Output the [X, Y] coordinate of the center of the cell containing the given text.  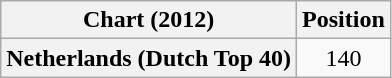
140 [344, 58]
Netherlands (Dutch Top 40) [149, 58]
Chart (2012) [149, 20]
Position [344, 20]
